Identify which cell holds the provided text, then report its [x, y] central coordinate. 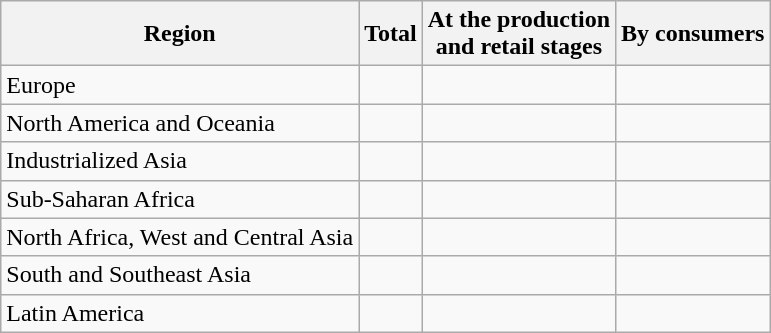
Europe [180, 85]
Latin America [180, 313]
Sub-Saharan Africa [180, 199]
South and Southeast Asia [180, 275]
North Africa, West and Central Asia [180, 237]
North America and Oceania [180, 123]
At the production and retail stages [518, 34]
Industrialized Asia [180, 161]
Total [391, 34]
Region [180, 34]
By consumers [693, 34]
